Identify which cell holds the provided text, then report its [x, y] central coordinate. 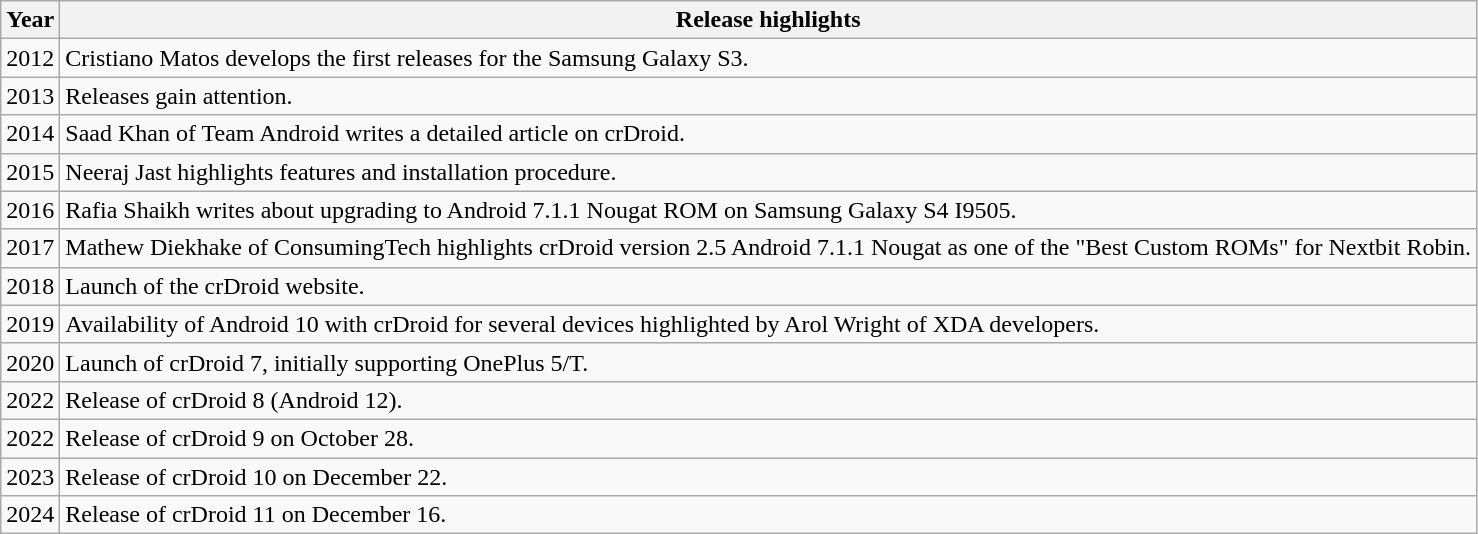
Saad Khan of Team Android writes a detailed article on crDroid. [768, 134]
2015 [30, 172]
Mathew Diekhake of ConsumingTech highlights crDroid version 2.5 Android 7.1.1 Nougat as one of the "Best Custom ROMs" for Nextbit Robin. [768, 248]
Release of crDroid 9 on October 28. [768, 438]
Release highlights [768, 20]
2017 [30, 248]
Launch of crDroid 7, initially supporting OnePlus 5/T. [768, 362]
2024 [30, 515]
2023 [30, 477]
Releases gain attention. [768, 96]
2014 [30, 134]
Cristiano Matos develops the first releases for the Samsung Galaxy S3. [768, 58]
Launch of the crDroid website. [768, 286]
2018 [30, 286]
2013 [30, 96]
2012 [30, 58]
2019 [30, 324]
Release of crDroid 10 on December 22. [768, 477]
Year [30, 20]
Neeraj Jast highlights features and installation procedure. [768, 172]
2016 [30, 210]
Release of crDroid 11 on December 16. [768, 515]
2020 [30, 362]
Rafia Shaikh writes about upgrading to Android 7.1.1 Nougat ROM on Samsung Galaxy S4 I9505. [768, 210]
Release of crDroid 8 (Android 12). [768, 400]
Availability of Android 10 with crDroid for several devices highlighted by Arol Wright of XDA developers. [768, 324]
